For the text-containing cell, return its midpoint in (x, y) coordinate format. 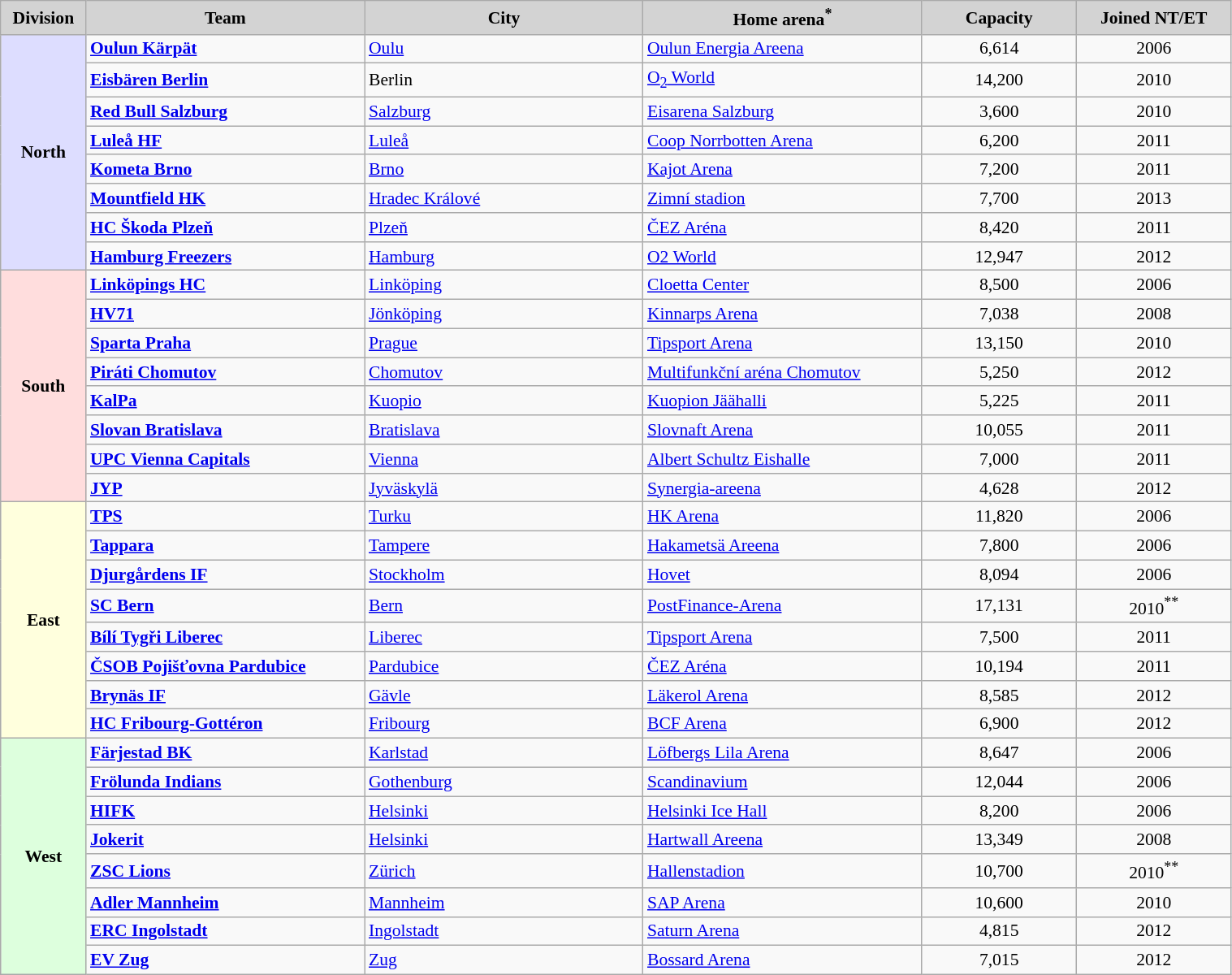
HC Fribourg-Gottéron (226, 724)
Team (226, 18)
6,200 (999, 141)
Coop Norrbotten Arena (783, 141)
7,700 (999, 198)
Gothenburg (504, 782)
Pardubice (504, 666)
Berlin (504, 80)
Fribourg (504, 724)
Tampere (504, 546)
Eisbären Berlin (226, 80)
Synergia-areena (783, 488)
Mannheim (504, 903)
Bern (504, 606)
Bílí Tygři Liberec (226, 637)
Jyväskylä (504, 488)
3,600 (999, 112)
Red Bull Salzburg (226, 112)
Joined NT/ET (1153, 18)
12,947 (999, 257)
Sparta Praha (226, 344)
Djurgårdens IF (226, 575)
Brno (504, 170)
Liberec (504, 637)
Bratislava (504, 430)
7,000 (999, 459)
SAP Arena (783, 903)
Helsinki Ice Hall (783, 811)
Kuopion Jäähalli (783, 401)
Ingolstadt (504, 931)
BCF Arena (783, 724)
Frölunda Indians (226, 782)
4,815 (999, 931)
8,420 (999, 227)
South (44, 387)
Eisarena Salzburg (783, 112)
4,628 (999, 488)
Salzburg (504, 112)
Kajot Arena (783, 170)
Zug (504, 960)
Zürich (504, 871)
5,250 (999, 372)
Oulun Kärpät (226, 49)
Zimní stadion (783, 198)
7,200 (999, 170)
UPC Vienna Capitals (226, 459)
Linköpings HC (226, 285)
7,500 (999, 637)
SC Bern (226, 606)
Hakametsä Areena (783, 546)
Division (44, 18)
8,200 (999, 811)
Scandinavium (783, 782)
10,194 (999, 666)
Jokerit (226, 840)
Hallenstadion (783, 871)
Gävle (504, 695)
2013 (1153, 198)
KalPa (226, 401)
5,225 (999, 401)
Slovan Bratislava (226, 430)
TPS (226, 517)
Piráti Chomutov (226, 372)
8,094 (999, 575)
Capacity (999, 18)
14,200 (999, 80)
Turku (504, 517)
13,150 (999, 344)
Chomutov (504, 372)
Kometa Brno (226, 170)
Stockholm (504, 575)
Mountfield HK (226, 198)
Luleå (504, 141)
HV71 (226, 314)
Albert Schultz Eishalle (783, 459)
Plzeň (504, 227)
Färjestad BK (226, 753)
Läkerol Arena (783, 695)
10,600 (999, 903)
Karlstad (504, 753)
EV Zug (226, 960)
ZSC Lions (226, 871)
Oulu (504, 49)
North (44, 153)
11,820 (999, 517)
10,700 (999, 871)
City (504, 18)
Bossard Arena (783, 960)
Oulun Energia Areena (783, 49)
Multifunkční aréna Chomutov (783, 372)
HC Škoda Plzeň (226, 227)
ERC Ingolstadt (226, 931)
Saturn Arena (783, 931)
Brynäs IF (226, 695)
HIFK (226, 811)
Adler Mannheim (226, 903)
JYP (226, 488)
17,131 (999, 606)
8,647 (999, 753)
Vienna (504, 459)
Kinnarps Arena (783, 314)
Hamburg (504, 257)
Tappara (226, 546)
12,044 (999, 782)
6,614 (999, 49)
HK Arena (783, 517)
Prague (504, 344)
Hovet (783, 575)
PostFinance-Arena (783, 606)
ČSOB Pojišťovna Pardubice (226, 666)
Home arena* (783, 18)
East (44, 621)
West (44, 856)
6,900 (999, 724)
7,015 (999, 960)
13,349 (999, 840)
Hradec Králové (504, 198)
Löfbergs Lila Arena (783, 753)
7,800 (999, 546)
Cloetta Center (783, 285)
Hamburg Freezers (226, 257)
Linköping (504, 285)
Kuopio (504, 401)
Slovnaft Arena (783, 430)
Hartwall Areena (783, 840)
Luleå HF (226, 141)
Jönköping (504, 314)
8,500 (999, 285)
10,055 (999, 430)
7,038 (999, 314)
8,585 (999, 695)
